Pinpoint the cell where the given text exists, returning its [X, Y] midpoint coordinate. 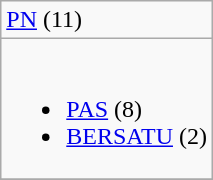
PN (11) [107, 20]
PAS (8) BERSATU (2) [107, 109]
